Search for the cell housing the specified text and yield its [x, y] center coordinate. 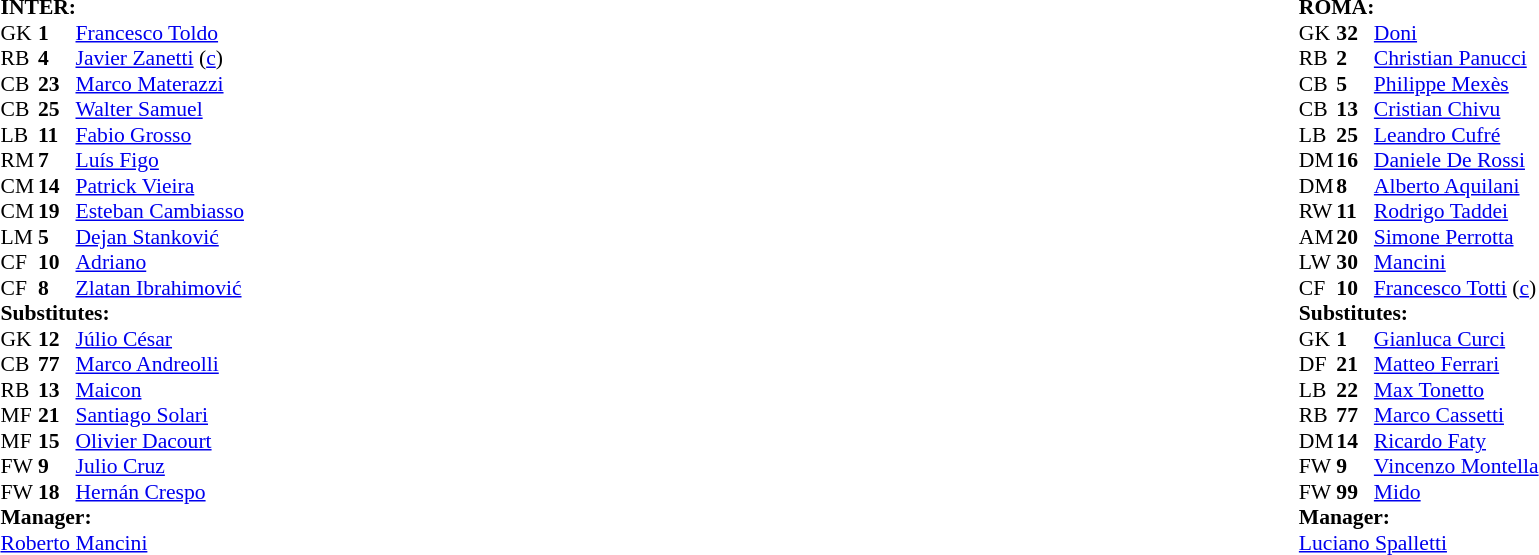
99 [1355, 492]
22 [1355, 390]
Rodrigo Taddei [1456, 211]
7 [57, 161]
Olivier Dacourt [160, 441]
16 [1355, 161]
32 [1355, 33]
Alberto Aquilani [1456, 186]
RM [19, 161]
Zlatan Ibrahimović [160, 288]
Leandro Cufré [1456, 135]
AM [1318, 237]
RW [1318, 211]
4 [57, 59]
Julio Cruz [160, 467]
Hernán Crespo [160, 492]
DF [1318, 365]
Marco Materazzi [160, 84]
23 [57, 84]
Adriano [160, 263]
12 [57, 339]
Javier Zanetti (c) [160, 59]
Daniele De Rossi [1456, 161]
19 [57, 211]
Simone Perrotta [1456, 237]
Júlio César [160, 339]
Luís Figo [160, 161]
Walter Samuel [160, 109]
Esteban Cambiasso [160, 211]
Max Tonetto [1456, 390]
Francesco Toldo [160, 33]
Maicon [160, 390]
Gianluca Curci [1456, 339]
Marco Cassetti [1456, 415]
Christian Panucci [1456, 59]
LW [1318, 263]
20 [1355, 237]
Marco Andreolli [160, 365]
Cristian Chivu [1456, 109]
LM [19, 237]
Mancini [1456, 263]
Santiago Solari [160, 415]
Matteo Ferrari [1456, 365]
Philippe Mexès [1456, 84]
Patrick Vieira [160, 186]
Dejan Stanković [160, 237]
Mido [1456, 492]
30 [1355, 263]
15 [57, 441]
Ricardo Faty [1456, 441]
18 [57, 492]
Francesco Totti (c) [1456, 288]
Fabio Grosso [160, 135]
Vincenzo Montella [1456, 467]
2 [1355, 59]
Doni [1456, 33]
